Extract the (X, Y) coordinate from the center of the cell holding the provided text.  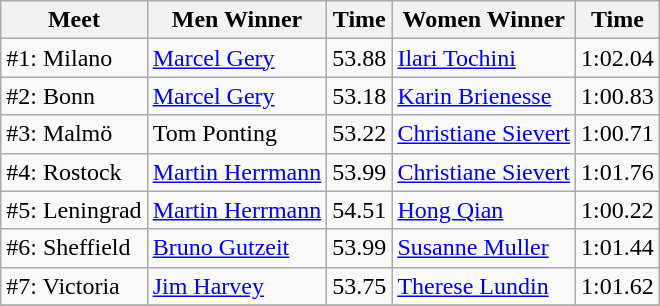
1:01.62 (618, 286)
1:01.76 (618, 172)
53.75 (360, 286)
#5: Leningrad (74, 210)
Bruno Gutzeit (237, 248)
Women Winner (484, 20)
Men Winner (237, 20)
Tom Ponting (237, 134)
Jim Harvey (237, 286)
Meet (74, 20)
Susanne Muller (484, 248)
Therese Lundin (484, 286)
1:00.83 (618, 96)
1:01.44 (618, 248)
#7: Victoria (74, 286)
Karin Brienesse (484, 96)
#6: Sheffield (74, 248)
53.88 (360, 58)
#2: Bonn (74, 96)
#3: Malmö (74, 134)
1:02.04 (618, 58)
#1: Milano (74, 58)
Ilari Tochini (484, 58)
1:00.22 (618, 210)
#4: Rostock (74, 172)
54.51 (360, 210)
53.18 (360, 96)
53.22 (360, 134)
1:00.71 (618, 134)
Hong Qian (484, 210)
